Extract the (X, Y) coordinate from the center of the cell holding the provided text.  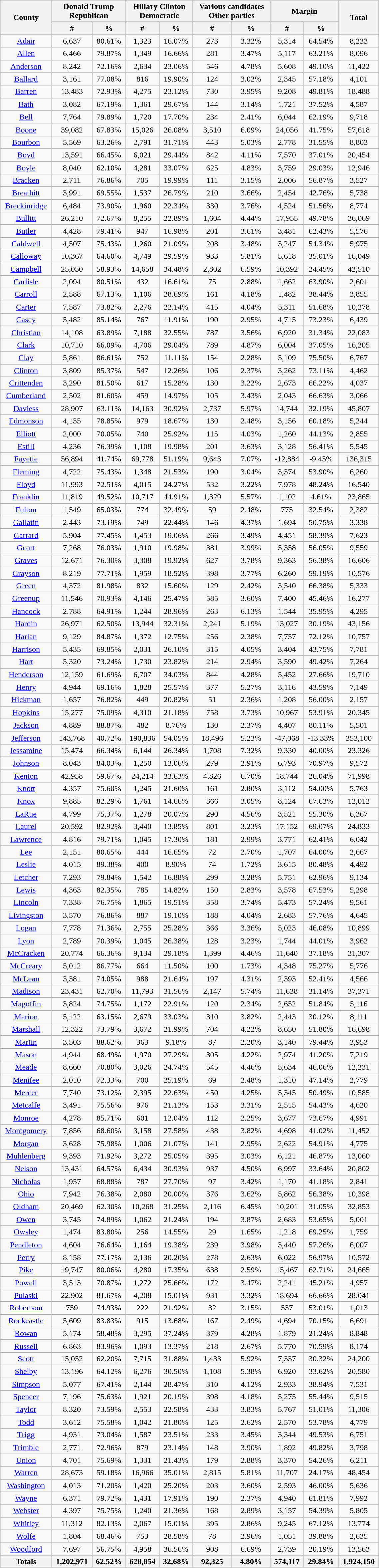
13.68% (176, 1321)
617 (143, 383)
1,544 (287, 611)
2,157 (359, 700)
79.84% (109, 877)
1,278 (143, 814)
4,208 (143, 1295)
Lyon (26, 940)
141 (212, 1143)
1,482 (287, 294)
585 (212, 599)
2,502 (72, 396)
154 (212, 358)
79.72% (109, 1498)
4,507 (72, 244)
4,620 (359, 1105)
3,247 (287, 244)
7,781 (359, 649)
Hopkins (26, 712)
1,062 (143, 1219)
8,111 (359, 1017)
1,730 (143, 662)
22.44% (176, 522)
79.41% (109, 231)
4,492 (359, 865)
12,946 (359, 167)
8,660 (72, 1067)
56.41% (321, 446)
Rowan (26, 1333)
2,788 (72, 611)
Oldham (26, 1207)
69.16% (109, 687)
36.56% (176, 1549)
86.61% (109, 358)
2.96% (251, 1536)
1,960 (143, 206)
72.67% (109, 218)
30.93% (176, 1169)
16,277 (359, 599)
51.84% (321, 1004)
8.76% (176, 725)
McLean (26, 978)
79.44% (321, 1042)
1,433 (212, 1359)
2.83% (251, 890)
Wayne (26, 1498)
23.51% (176, 1435)
449 (143, 700)
53.01% (321, 1308)
20,454 (359, 155)
81.67% (109, 1295)
5,608 (287, 66)
70.59% (321, 1346)
Lewis (26, 890)
62.70% (109, 991)
Ballard (26, 79)
21.92% (176, 1308)
8,650 (287, 1029)
30.12% (321, 1017)
2,454 (287, 193)
22.89% (176, 218)
273 (212, 41)
2,737 (212, 408)
73.24% (109, 662)
10,576 (359, 573)
1,892 (287, 1447)
Trimble (26, 1447)
10,717 (143, 497)
2.38% (251, 637)
Lee (26, 852)
148 (212, 1447)
18,488 (359, 92)
438 (212, 1131)
3,338 (359, 522)
4.05% (251, 649)
62.41% (321, 839)
3,809 (72, 371)
239 (212, 1245)
78.85% (109, 421)
32 (212, 1308)
7,715 (143, 1359)
77.71% (109, 573)
51.80% (321, 1029)
537 (287, 1308)
7,188 (143, 332)
2.34% (251, 1004)
979 (143, 421)
4,604 (72, 1245)
5,244 (359, 421)
7.07% (251, 459)
21.64% (176, 978)
8,124 (287, 801)
3,798 (359, 1447)
54.00% (321, 789)
26,971 (72, 624)
Pike (26, 1270)
28,907 (72, 408)
Carlisle (26, 282)
937 (212, 1169)
8,174 (359, 1346)
51.68% (321, 307)
124 (212, 79)
1,361 (143, 104)
7,400 (287, 599)
Powell (26, 1283)
2,652 (287, 1004)
63.89% (109, 332)
80.51% (109, 282)
66.22% (321, 383)
3,116 (287, 687)
29.67% (176, 104)
377 (212, 687)
73.04% (109, 1435)
8,255 (143, 218)
281 (212, 54)
1,172 (143, 1004)
69.55% (109, 193)
Jefferson (26, 738)
2,933 (287, 1384)
29.44% (176, 155)
6,022 (287, 1257)
976 (143, 1105)
5,435 (72, 649)
1,604 (212, 218)
75 (212, 282)
Henderson (26, 674)
7,149 (359, 687)
6,144 (143, 750)
Woodford (26, 1549)
13.06% (176, 763)
Warren (26, 1473)
Garrard (26, 535)
Carroll (26, 294)
112 (212, 1118)
150 (212, 890)
5,122 (72, 1017)
5,569 (72, 142)
6,042 (359, 839)
15,474 (72, 750)
7,293 (72, 877)
2,771 (72, 1447)
7,697 (72, 1549)
2,553 (143, 1410)
32.55% (176, 332)
77.08% (109, 79)
Fayette (26, 459)
41.20% (321, 1055)
70.15% (321, 1321)
57.24% (321, 903)
73.11% (321, 371)
11,640 (287, 953)
65.03% (109, 510)
73.79% (109, 1029)
136,315 (359, 459)
10,757 (359, 637)
330 (212, 206)
752 (143, 358)
27.70% (176, 1181)
379 (212, 1333)
4,749 (143, 256)
66.66% (321, 1295)
46.87% (321, 1156)
Nelson (26, 1169)
2.25% (251, 1118)
54.05% (176, 738)
947 (143, 231)
Breathitt (26, 193)
7,570 (287, 155)
4,779 (359, 1422)
72.16% (109, 66)
Bell (26, 117)
2.89% (251, 1511)
8,040 (72, 167)
7,740 (72, 1093)
2,679 (143, 1017)
353,100 (359, 738)
49.78% (321, 218)
Trigg (26, 1435)
4,101 (359, 79)
758 (212, 712)
25.05% (176, 1156)
7,942 (72, 1194)
7,338 (72, 903)
16.61% (176, 282)
1,694 (287, 522)
73.59% (109, 1410)
41.74% (109, 459)
767 (143, 320)
218 (212, 1346)
14,108 (72, 332)
34.03% (176, 674)
53.90% (321, 472)
47.14% (321, 1080)
19,710 (359, 674)
705 (143, 180)
1,245 (143, 789)
5,012 (72, 966)
210 (212, 193)
12.75% (176, 637)
44.91% (176, 497)
24,833 (359, 827)
4,397 (72, 1511)
86.77% (109, 966)
63.11% (109, 408)
53.91% (321, 712)
444 (143, 852)
279 (212, 763)
4.37% (251, 522)
Wolfe (26, 1536)
75.50% (321, 358)
545 (212, 1067)
Caldwell (26, 244)
15.28% (176, 383)
Hillary ClintonDemocratic (159, 11)
9,561 (359, 903)
21.36% (176, 1511)
12.26% (176, 371)
28.96% (176, 611)
Carter (26, 307)
2,802 (212, 269)
6.59% (251, 269)
2,116 (212, 1207)
801 (212, 827)
80.06% (109, 1270)
Donald TrumpRepublican (89, 11)
49.10% (321, 66)
66.09% (109, 345)
49.53% (321, 1435)
55.30% (321, 814)
2,395 (143, 1093)
21.09% (176, 244)
Shelby (26, 1371)
20,774 (72, 953)
80.48% (321, 865)
5,501 (359, 725)
749 (143, 522)
10,585 (359, 1093)
5,763 (359, 789)
5.19% (251, 624)
61.81% (321, 1498)
Meade (26, 1067)
7,778 (72, 928)
61.69% (109, 674)
4,524 (287, 206)
25.57% (176, 687)
69 (212, 1080)
73.19% (109, 522)
Menifee (26, 1080)
92,325 (212, 1561)
4.87% (251, 345)
450 (212, 1093)
4,722 (72, 472)
2,634 (143, 66)
908 (212, 1549)
4,889 (72, 725)
68.88% (109, 1181)
3.73% (251, 712)
9,393 (72, 1156)
3,745 (72, 1219)
628,854 (143, 1561)
1,549 (72, 510)
4.31% (251, 978)
3.48% (251, 244)
62.19% (321, 117)
3.76% (251, 206)
75.60% (109, 789)
4,275 (143, 92)
49.82% (321, 1447)
Total (359, 17)
9,885 (72, 801)
4,566 (359, 978)
43.59% (321, 687)
5.57% (251, 497)
1,828 (143, 687)
443 (212, 142)
19.10% (176, 915)
15,467 (287, 1270)
24,665 (359, 1270)
1,879 (287, 1333)
7,587 (72, 307)
14,163 (143, 408)
3.99% (251, 548)
129 (212, 586)
19.90% (176, 79)
6,484 (72, 206)
2.59% (251, 1270)
3,295 (143, 1333)
26.10% (176, 649)
21.99% (176, 1029)
42.76% (321, 193)
Bourbon (26, 142)
Pendleton (26, 1245)
11,993 (72, 484)
2,000 (72, 434)
5,482 (72, 320)
53.78% (321, 1422)
263 (212, 611)
1,042 (143, 1422)
5,975 (359, 244)
83.96% (109, 1346)
-47,068 (287, 738)
5,738 (359, 193)
6,793 (287, 763)
18,496 (212, 738)
20,580 (359, 1371)
Todd (26, 1422)
2,622 (287, 1143)
22.14% (176, 307)
39.88% (321, 1536)
24,200 (359, 1359)
13.37% (176, 1346)
85.71% (109, 1118)
1,399 (212, 953)
66.45% (109, 155)
Totals (26, 1561)
45.46% (321, 599)
3,521 (287, 814)
25.92% (176, 434)
6.45% (251, 1207)
11.91% (176, 320)
415 (212, 307)
19.38% (176, 1245)
45,807 (359, 408)
Grant (26, 548)
40.72% (109, 738)
8,158 (72, 1257)
4.03% (251, 434)
69.85% (109, 649)
Green (26, 586)
11,546 (72, 599)
143,768 (72, 738)
62.43% (321, 231)
26.04% (321, 776)
46.00% (321, 1485)
3.98% (251, 1245)
59 (212, 510)
18.52% (176, 573)
6.13% (251, 611)
Ohio (26, 1194)
54.91% (321, 1143)
4,348 (287, 966)
Boone (26, 130)
23,865 (359, 497)
75.58% (109, 1422)
73.23% (321, 320)
2,635 (359, 1536)
9.18% (176, 1042)
33.07% (176, 167)
5,311 (287, 307)
Crittenden (26, 383)
13,563 (359, 1549)
51.56% (321, 206)
2,667 (359, 852)
76.39% (109, 446)
8,242 (72, 66)
12.04% (176, 1118)
6,466 (72, 54)
28,673 (72, 1473)
39,082 (72, 130)
3,370 (287, 1460)
1,959 (143, 573)
266 (212, 535)
Campbell (26, 269)
482 (143, 725)
59.19% (321, 573)
Hart (26, 662)
Logan (26, 928)
75.75% (109, 1511)
26.79% (176, 193)
27.58% (176, 1131)
71.20% (109, 1485)
19.92% (176, 560)
9,208 (287, 92)
3,824 (72, 1004)
10,398 (359, 1194)
6,371 (72, 1498)
16,966 (143, 1473)
17,152 (287, 827)
73.67% (321, 1118)
1.73% (251, 966)
49.42% (321, 662)
3.61% (251, 231)
11,819 (72, 497)
21.43% (176, 1460)
2,067 (143, 1523)
5,358 (287, 548)
2,673 (287, 383)
4,013 (72, 1485)
844 (212, 674)
23.14% (176, 1447)
5.92% (251, 1359)
7,219 (359, 1055)
1,349 (143, 54)
Nicholas (26, 1181)
3,590 (287, 662)
Clay (26, 358)
19.99% (176, 180)
11,793 (143, 991)
31.34% (321, 332)
64.91% (109, 611)
41.75% (321, 130)
17.70% (176, 117)
290 (212, 814)
Lincoln (26, 903)
14.55% (176, 1232)
24.74% (176, 1067)
Johnson (26, 763)
14,744 (287, 408)
76.75% (109, 903)
Casey (26, 320)
74.75% (109, 1004)
5,634 (287, 1067)
56.00% (321, 700)
2,570 (287, 1422)
70.93% (109, 599)
4.56% (251, 814)
54.39% (321, 1511)
13,196 (72, 1371)
832 (143, 586)
2,779 (359, 1080)
1,707 (287, 852)
9,572 (359, 763)
21.07% (176, 1143)
3.90% (251, 1447)
6,007 (359, 1245)
8,219 (72, 573)
3.42% (251, 1181)
2,515 (287, 1105)
Henry (26, 687)
203 (212, 1485)
McCracken (26, 953)
2,588 (72, 294)
23,326 (359, 750)
75.63% (109, 1397)
4,363 (72, 890)
4,451 (287, 535)
58.39% (321, 535)
214 (212, 662)
9,129 (72, 637)
6,367 (359, 814)
63.26% (109, 142)
15,052 (72, 1359)
Adair (26, 41)
208 (212, 244)
2,043 (287, 396)
15,026 (143, 130)
7,264 (359, 662)
4,701 (72, 1460)
19,747 (72, 1270)
10,367 (72, 256)
3,962 (359, 940)
44.13% (321, 434)
4.83% (251, 167)
625 (212, 167)
Montgomery (26, 1131)
1,431 (143, 1498)
11,312 (72, 1523)
48.24% (321, 484)
3.87% (251, 1219)
12,231 (359, 1067)
6.70% (251, 776)
3.02% (251, 79)
8,320 (72, 1410)
5,618 (287, 256)
23.82% (176, 662)
84.87% (109, 637)
35.95% (321, 611)
664 (143, 966)
16,698 (359, 1029)
Hickman (26, 700)
5,576 (359, 231)
1,331 (143, 1460)
125 (212, 1422)
81.60% (109, 396)
76.30% (109, 560)
2.49% (251, 1321)
13,483 (72, 92)
1,924,150 (359, 1561)
85.14% (109, 320)
10,268 (143, 1207)
3.31% (251, 1105)
128 (212, 940)
74.89% (109, 1219)
1,323 (143, 41)
Butler (26, 231)
774 (143, 510)
7,196 (72, 1397)
6,439 (359, 320)
8,848 (359, 1333)
4,799 (72, 814)
56.87% (321, 180)
77.45% (109, 535)
73.90% (109, 206)
6,751 (359, 1435)
40.00% (321, 750)
432 (143, 282)
3,481 (287, 231)
Gallatin (26, 522)
4,957 (359, 1283)
Taylor (26, 1410)
988 (143, 978)
10,572 (359, 1257)
Boyle (26, 167)
13,027 (287, 624)
1,272 (143, 1283)
16.98% (176, 231)
22.63% (176, 1093)
21.60% (176, 789)
6,637 (72, 41)
7,531 (359, 1384)
1,587 (143, 1435)
3.62% (251, 1194)
11.11% (176, 358)
3,128 (287, 446)
2,739 (287, 1549)
Jackson (26, 725)
9,718 (359, 117)
3,344 (287, 1435)
12,671 (72, 560)
5,275 (287, 1397)
6,863 (72, 1346)
76.38% (109, 1194)
3,404 (287, 649)
532 (212, 484)
4,706 (143, 345)
1,240 (143, 1511)
25,050 (72, 269)
1,970 (143, 1055)
29.04% (176, 345)
Elliott (26, 434)
30.50% (176, 1371)
62.50% (109, 624)
17,955 (287, 218)
9,643 (212, 459)
7,337 (287, 1359)
54.26% (321, 1460)
12,159 (72, 674)
730 (212, 92)
82.92% (109, 827)
2.36% (251, 700)
80.65% (109, 852)
5,545 (359, 446)
2,010 (72, 1080)
627 (212, 560)
Madison (26, 991)
6,997 (287, 1169)
1,310 (287, 1080)
3.63% (251, 446)
31.14% (321, 991)
13,431 (72, 1169)
Edmonson (26, 421)
20.07% (176, 814)
89.38% (109, 865)
62.30% (109, 1207)
4.44% (251, 218)
29.03% (321, 167)
10,392 (287, 269)
3,612 (72, 1422)
4,037 (359, 383)
24.17% (321, 1473)
4,428 (72, 231)
69.07% (321, 827)
3,262 (287, 371)
50.49% (321, 1093)
15,277 (72, 712)
3,112 (287, 789)
53.65% (321, 1219)
3,308 (143, 560)
51.01% (321, 1410)
5,077 (72, 1384)
16,606 (359, 560)
8.90% (176, 865)
Franklin (26, 497)
25.20% (176, 1485)
2.28% (251, 358)
43.75% (321, 649)
2.70% (251, 852)
68.49% (109, 1055)
67.63% (321, 801)
51.19% (176, 459)
Leslie (26, 865)
Laurel (26, 827)
22.34% (176, 206)
11,422 (359, 66)
1,420 (143, 1485)
1,957 (72, 1181)
25.28% (176, 928)
Bullitt (26, 218)
5,636 (359, 1485)
358 (212, 903)
57,618 (359, 130)
9,515 (359, 1397)
5,767 (287, 1410)
376 (212, 1194)
3.05% (251, 801)
7,992 (359, 1498)
3.74% (251, 903)
13,774 (359, 1523)
9,245 (287, 1523)
14.66% (176, 801)
10,710 (72, 345)
13,591 (72, 155)
4,826 (212, 776)
3.04% (251, 472)
2,147 (212, 991)
Livingston (26, 915)
1,102 (287, 497)
32.31% (176, 624)
66.34% (109, 750)
547 (143, 371)
32,853 (359, 1207)
7,856 (72, 1131)
21.53% (176, 472)
2,393 (287, 978)
55.44% (321, 1397)
LaRue (26, 814)
74.05% (109, 978)
19.06% (176, 535)
Jessamine (26, 750)
5,117 (287, 54)
1,202,971 (72, 1561)
32.68% (176, 1561)
1,662 (287, 282)
71,998 (359, 776)
6,434 (143, 1169)
63.15% (109, 1017)
842 (212, 155)
33.03% (176, 1017)
1,244 (143, 611)
9,363 (287, 560)
58.48% (109, 1333)
82.29% (109, 801)
5.03% (251, 142)
179 (212, 1460)
97 (212, 1181)
76.82% (109, 700)
704 (212, 1029)
5,805 (359, 1511)
2,855 (359, 434)
5,333 (359, 586)
2.91% (251, 763)
4,958 (143, 1549)
19.51% (176, 903)
1,164 (143, 1245)
915 (143, 1321)
83.80% (109, 1232)
85.37% (109, 371)
34.48% (176, 269)
9,559 (359, 548)
5.74% (251, 991)
26.34% (176, 750)
11,452 (359, 1131)
32.19% (321, 408)
1,708 (212, 750)
234 (212, 117)
50.75% (321, 522)
64.54% (321, 41)
2.62% (251, 1422)
2,841 (359, 1181)
Daviess (26, 408)
56,894 (72, 459)
381 (212, 548)
4.11% (251, 155)
16.66% (176, 54)
233 (212, 1435)
3,570 (72, 915)
2,144 (143, 1384)
3,991 (72, 193)
24.27% (176, 484)
8,096 (359, 54)
759 (72, 1308)
167 (212, 1321)
8,233 (359, 41)
879 (143, 1447)
75.09% (109, 712)
4,991 (359, 1118)
5,452 (287, 674)
54.43% (321, 1105)
Harrison (26, 649)
23.06% (176, 66)
72 (212, 852)
3,161 (72, 79)
5,298 (359, 890)
4,775 (359, 1143)
197 (212, 978)
6.09% (251, 130)
31.56% (176, 991)
4,940 (287, 1498)
5,770 (287, 1346)
933 (212, 256)
83.83% (109, 1321)
1,744 (287, 940)
31,307 (359, 953)
1,106 (143, 294)
20,345 (359, 712)
87 (212, 1042)
44.01% (321, 940)
4,407 (287, 725)
Marion (26, 1017)
67.41% (109, 1384)
Morgan (26, 1143)
3.03% (251, 1156)
72.93% (109, 92)
31.88% (176, 1359)
816 (143, 79)
1,804 (72, 1536)
68.60% (109, 1131)
Washington (26, 1485)
3,540 (287, 586)
31.71% (176, 142)
72.96% (109, 1447)
12,322 (72, 1029)
740 (143, 434)
400 (143, 865)
4,645 (359, 915)
9,330 (287, 750)
-9.45% (321, 459)
64.57% (109, 1169)
49.52% (109, 497)
62.96% (321, 877)
78 (212, 1536)
15.60% (176, 586)
1,093 (143, 1346)
81.98% (109, 586)
30.32% (321, 1359)
3.56% (251, 332)
Letcher (26, 877)
16,205 (359, 345)
1,865 (143, 903)
37.18% (321, 953)
7,978 (287, 484)
Kenton (26, 776)
222 (143, 1308)
3.28% (251, 877)
1,250 (143, 763)
Russell (26, 1346)
2,006 (287, 180)
37,371 (359, 991)
278 (212, 1257)
3.77% (251, 573)
2.41% (251, 117)
29.84% (321, 1561)
20,469 (72, 1207)
4,146 (143, 599)
5,174 (72, 1333)
31.25% (176, 1207)
1,051 (287, 1536)
72.33% (109, 1080)
41.18% (321, 1181)
22,902 (72, 1295)
3,855 (359, 294)
2,151 (72, 852)
4,694 (287, 1321)
1,474 (72, 1232)
3,771 (287, 839)
11,638 (287, 991)
2.80% (251, 789)
Webster (26, 1511)
1,453 (143, 535)
16.88% (176, 877)
38.94% (321, 1384)
62.20% (109, 1359)
3,672 (143, 1029)
-13.33% (321, 738)
18,744 (287, 776)
74.93% (109, 1308)
7,623 (359, 535)
3,272 (143, 1156)
63.90% (321, 282)
168 (212, 1511)
79.71% (109, 839)
43,156 (359, 624)
16.07% (176, 41)
7,268 (72, 548)
5.38% (251, 1371)
Mercer (26, 1093)
2.94% (251, 662)
Simpson (26, 1384)
Hardin (26, 624)
601 (143, 1118)
5.27% (251, 687)
2,711 (72, 180)
1,542 (143, 877)
59.18% (109, 1473)
42,958 (72, 776)
Margin (305, 11)
62.71% (321, 1270)
57.18% (321, 79)
37.52% (321, 104)
69.25% (321, 1232)
51 (212, 700)
100 (212, 966)
23,431 (72, 991)
315 (212, 649)
84.03% (109, 763)
10,967 (287, 712)
2.99% (251, 839)
72.51% (109, 484)
4.61% (321, 497)
75.56% (109, 1105)
2,382 (359, 510)
2.20% (251, 1042)
69,778 (143, 459)
1,761 (143, 801)
27.66% (321, 674)
3.43% (251, 396)
31.05% (321, 1207)
16.65% (176, 852)
2,974 (287, 1055)
75.37% (109, 814)
57.76% (321, 915)
3.14% (251, 104)
4,587 (359, 104)
22.91% (176, 1004)
3,759 (287, 167)
22,083 (359, 332)
16,540 (359, 484)
67.19% (109, 104)
Clark (26, 345)
14,658 (143, 269)
80.11% (321, 725)
2,815 (212, 1473)
20.20% (176, 1257)
1,759 (359, 1232)
67.83% (109, 130)
38.44% (321, 294)
21.18% (176, 712)
3,491 (72, 1105)
Muhlenberg (26, 1156)
3,026 (143, 1067)
59.67% (109, 776)
66.38% (321, 586)
4,372 (72, 586)
5.97% (251, 408)
Metcalfe (26, 1105)
Hancock (26, 611)
5,001 (359, 1219)
66.63% (321, 396)
1,910 (143, 548)
299 (212, 877)
2,031 (143, 649)
71.92% (109, 1156)
1,537 (143, 193)
4.50% (251, 1169)
111 (212, 180)
153 (212, 1105)
887 (143, 915)
10,899 (359, 928)
42,510 (359, 269)
115 (212, 434)
46.08% (321, 928)
48,454 (359, 1473)
3,503 (72, 1042)
4,236 (72, 446)
33.63% (176, 776)
1,721 (287, 104)
Cumberland (26, 396)
1,208 (287, 700)
181 (212, 839)
17.35% (176, 1270)
45.21% (321, 1283)
6,121 (287, 1156)
3.78% (251, 560)
Anderson (26, 66)
Fleming (26, 472)
70.39% (109, 940)
546 (212, 66)
13.85% (176, 827)
82.13% (109, 1523)
4.12% (251, 1384)
4,931 (72, 1435)
5,862 (287, 1194)
Boyd (26, 155)
Fulton (26, 510)
4.25% (251, 1093)
73.12% (109, 1093)
5,609 (72, 1321)
2,345 (287, 79)
13,944 (143, 624)
6.69% (251, 1549)
62.10% (109, 167)
Martin (26, 1042)
20,802 (359, 1169)
29.18% (176, 953)
27.29% (176, 1055)
3,374 (287, 472)
1,657 (72, 700)
Bracken (26, 180)
56.97% (321, 1257)
70.87% (109, 1283)
70.05% (109, 434)
1,348 (143, 472)
Barren (26, 92)
46.06% (321, 1067)
33.64% (321, 1169)
McCreary (26, 966)
Allen (26, 54)
459 (143, 396)
64.00% (321, 852)
Grayson (26, 573)
Knox (26, 801)
Marshall (26, 1029)
7.32% (251, 750)
2,276 (143, 307)
14.82% (176, 890)
Owen (26, 1219)
73.82% (109, 307)
1,329 (212, 497)
52.41% (321, 978)
14.97% (176, 396)
Spencer (26, 1397)
4.78% (251, 66)
28.69% (176, 294)
32.54% (321, 510)
Whitley (26, 1523)
5,116 (359, 1004)
30.19% (321, 624)
2.67% (251, 1346)
76.64% (109, 1245)
6,767 (359, 358)
76.03% (109, 548)
Lawrence (26, 839)
3,066 (359, 396)
146 (212, 522)
2,755 (143, 928)
2.86% (251, 1523)
3,953 (359, 1042)
775 (287, 510)
3,513 (72, 1283)
70.97% (321, 763)
3,158 (143, 1131)
66.36% (109, 953)
20.00% (176, 1194)
2,094 (72, 282)
Robertson (26, 1308)
Scott (26, 1359)
88.62% (109, 1042)
Perry (26, 1257)
Union (26, 1460)
16,049 (359, 256)
56.75% (109, 1549)
72.12% (321, 637)
60.18% (321, 421)
4,462 (359, 371)
24,056 (287, 130)
3.49% (251, 535)
11.50% (176, 966)
931 (212, 1295)
Pulaski (26, 1295)
75.27% (321, 966)
2,593 (287, 1485)
28.58% (176, 1536)
8,043 (72, 763)
29 (212, 1232)
79.89% (109, 117)
6,211 (359, 1460)
49.81% (321, 92)
3,156 (287, 421)
4.80% (251, 1561)
81.50% (109, 383)
753 (143, 1536)
4,135 (72, 421)
1,218 (287, 1232)
37.01% (321, 155)
4,715 (287, 320)
Estill (26, 446)
305 (212, 1055)
3.45% (251, 1435)
2,789 (72, 940)
21.80% (176, 1422)
789 (212, 345)
Harlan (26, 637)
18.67% (176, 421)
12,012 (359, 801)
7,764 (72, 117)
8,774 (359, 206)
Graves (26, 560)
2,791 (143, 142)
11,707 (287, 1473)
2,080 (143, 1194)
31.55% (321, 142)
3,157 (287, 1511)
2,601 (359, 282)
433 (212, 1410)
Owsley (26, 1232)
4,278 (72, 1118)
3.66% (251, 193)
10,278 (359, 307)
Bath (26, 104)
Mason (26, 1055)
Knott (26, 789)
75.98% (109, 1143)
11,306 (359, 1410)
6,021 (143, 155)
Christian (26, 332)
3,527 (359, 180)
785 (143, 890)
67.12% (321, 1523)
Rockcastle (26, 1321)
5,861 (72, 358)
36,069 (359, 218)
64.12% (109, 1371)
33.62% (321, 1371)
120 (212, 1004)
41.02% (321, 1131)
64.60% (109, 256)
17.30% (176, 839)
6,004 (287, 345)
2,136 (143, 1257)
1,921 (143, 1397)
2.42% (251, 586)
68.46% (109, 1536)
3,381 (72, 978)
74 (212, 865)
63.21% (321, 54)
25.47% (176, 599)
17.91% (176, 1498)
6,044 (287, 117)
Greenup (26, 599)
1,170 (287, 1181)
5,904 (72, 535)
24.45% (321, 269)
21.13% (176, 1105)
County (26, 17)
5,776 (359, 966)
56.05% (321, 548)
4,310 (143, 712)
37.05% (321, 345)
75.69% (109, 1460)
106 (212, 371)
4,280 (143, 1270)
79.87% (109, 54)
13,060 (359, 1156)
1.65% (251, 1232)
105 (212, 396)
37.24% (176, 1333)
3,628 (72, 1143)
82.35% (109, 890)
5.23% (251, 738)
70.80% (109, 1067)
6,276 (143, 1371)
5,345 (287, 1093)
3,290 (72, 383)
5,314 (287, 41)
3,140 (287, 1042)
5,751 (287, 877)
10,201 (287, 1207)
22.58% (176, 1410)
194 (212, 1219)
26.38% (176, 940)
-12,884 (287, 459)
3,082 (72, 104)
Floyd (26, 484)
1,372 (143, 637)
700 (143, 1080)
638 (212, 1270)
71.36% (109, 928)
25.19% (176, 1080)
29.59% (176, 256)
23.12% (176, 92)
190,836 (143, 738)
Clinton (26, 371)
8,803 (359, 142)
188 (212, 915)
4,698 (287, 1131)
5,473 (287, 903)
25.66% (176, 1283)
7,757 (287, 637)
Calloway (26, 256)
Various candidatesOther parties (231, 11)
574,117 (287, 1561)
62.52% (109, 1561)
3,578 (287, 890)
28.47% (176, 1384)
18,694 (287, 1295)
4,281 (143, 167)
67.13% (109, 294)
4,816 (72, 839)
1,013 (359, 1308)
20,592 (72, 827)
5,023 (287, 928)
Monroe (26, 1118)
3.95% (251, 92)
77.17% (109, 1257)
32.49% (176, 510)
4,357 (72, 789)
1.72% (251, 865)
363 (143, 1042)
20.82% (176, 700)
1,006 (143, 1143)
Breckinridge (26, 206)
80.61% (109, 41)
144 (212, 104)
26.08% (176, 130)
3.83% (251, 1410)
6,691 (359, 1321)
2.63% (251, 1257)
57.26% (321, 1245)
5,109 (287, 358)
30.92% (176, 408)
1,720 (143, 117)
Magoffin (26, 1004)
88.87% (109, 725)
3,510 (212, 130)
58.93% (109, 269)
3,677 (287, 1118)
3,615 (287, 865)
5,320 (72, 662)
3.36% (251, 928)
67.53% (321, 890)
24,214 (143, 776)
2,778 (287, 142)
26,210 (72, 218)
4,295 (359, 611)
172 (212, 1283)
6,707 (143, 674)
28,041 (359, 1295)
54.34% (321, 244)
